Scan for the cell matching the given text and deliver its [x, y] coordinate at center. 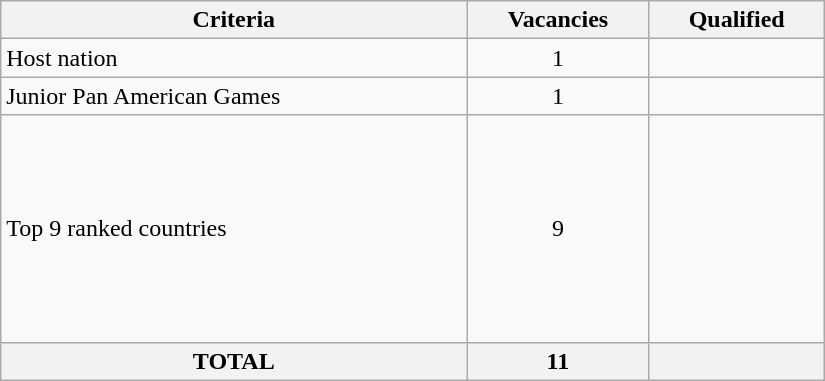
Vacancies [558, 20]
Host nation [234, 58]
Top 9 ranked countries [234, 228]
11 [558, 361]
TOTAL [234, 361]
Junior Pan American Games [234, 96]
9 [558, 228]
Criteria [234, 20]
Qualified [736, 20]
